Extract the [X, Y] coordinate from the center of the cell holding the provided text.  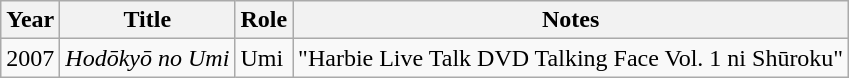
Title [148, 20]
Notes [571, 20]
2007 [30, 58]
Year [30, 20]
Umi [264, 58]
"Harbie Live Talk DVD Talking Face Vol. 1 ni Shūroku" [571, 58]
Hodōkyō no Umi [148, 58]
Role [264, 20]
